Identify which cell holds the provided text, then report its [x, y] central coordinate. 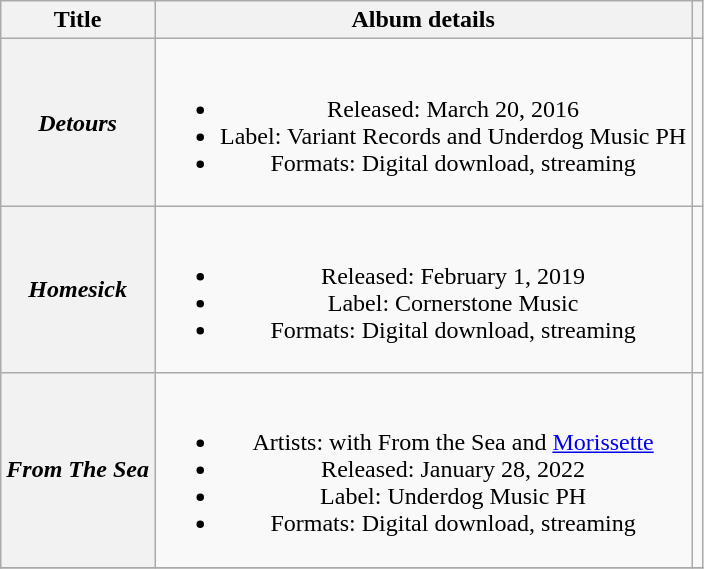
Detours [78, 122]
Homesick [78, 290]
Title [78, 20]
Album details [422, 20]
Artists: with From the Sea and MorissetteReleased: January 28, 2022Label: Underdog Music PHFormats: Digital download, streaming [422, 470]
Released: February 1, 2019Label: Cornerstone MusicFormats: Digital download, streaming [422, 290]
Released: March 20, 2016Label: Variant Records and Underdog Music PHFormats: Digital download, streaming [422, 122]
From The Sea [78, 470]
